Identify which cell holds the provided text, then report its (X, Y) central coordinate. 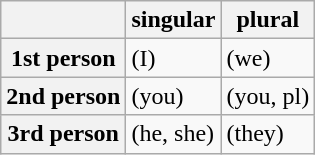
(he, she) (174, 134)
singular (174, 20)
(we) (268, 58)
(I) (174, 58)
1st person (64, 58)
2nd person (64, 96)
(you, pl) (268, 96)
3rd person (64, 134)
plural (268, 20)
(they) (268, 134)
(you) (174, 96)
